From the cell containing the given text, extract its center point as [x, y] coordinate. 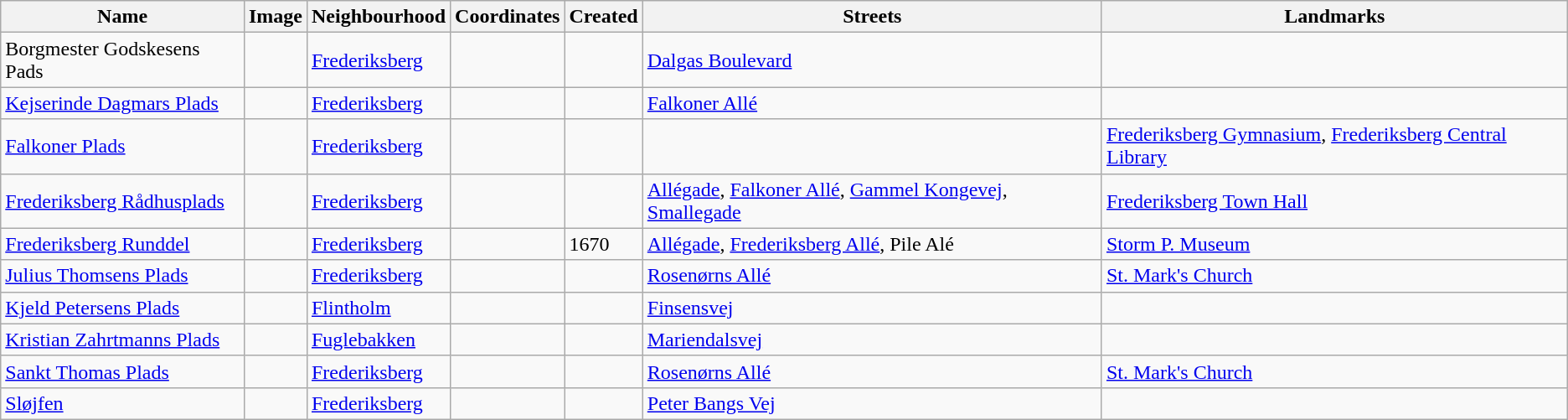
Julius Thomsens Plads [122, 276]
Created [603, 17]
Peter Bangs Vej [872, 403]
Frederiksberg Gymnasium, Frederiksberg Central Library [1334, 146]
Frederiksberg Runddel [122, 244]
Landmarks [1334, 17]
Neighbourhood [379, 17]
Fuglebakken [379, 340]
Name [122, 17]
Frederiksberg Town Hall [1334, 201]
Sløjfen [122, 403]
Allégade, Frederiksberg Allé, Pile Alé [872, 244]
Flintholm [379, 308]
Finsensvej [872, 308]
Dalgas Boulevard [872, 60]
Streets [872, 17]
Storm P. Museum [1334, 244]
1670 [603, 244]
Falkoner Allé [872, 103]
Allégade, Falkoner Allé, Gammel Kongevej, Smallegade [872, 201]
Kejserinde Dagmars Plads [122, 103]
Image [275, 17]
Frederiksberg Rådhusplads [122, 201]
Sankt Thomas Plads [122, 371]
Coordinates [508, 17]
Mariendalsvej [872, 340]
Borgmester Godskesens Pads [122, 60]
Falkoner Plads [122, 146]
Kristian Zahrtmanns Plads [122, 340]
Kjeld Petersens Plads [122, 308]
